Capture the cell that displays the provided text and extract its (X, Y) central coordinate. 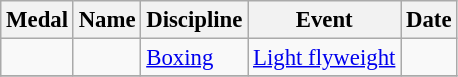
Light flyweight (324, 58)
Date (429, 20)
Name (107, 20)
Event (324, 20)
Medal (38, 20)
Boxing (194, 58)
Discipline (194, 20)
